Identify which cell holds the provided text, then report its [x, y] central coordinate. 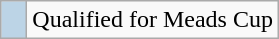
Qualified for Meads Cup [153, 20]
